Output the [X, Y] coordinate of the center of the cell containing the given text.  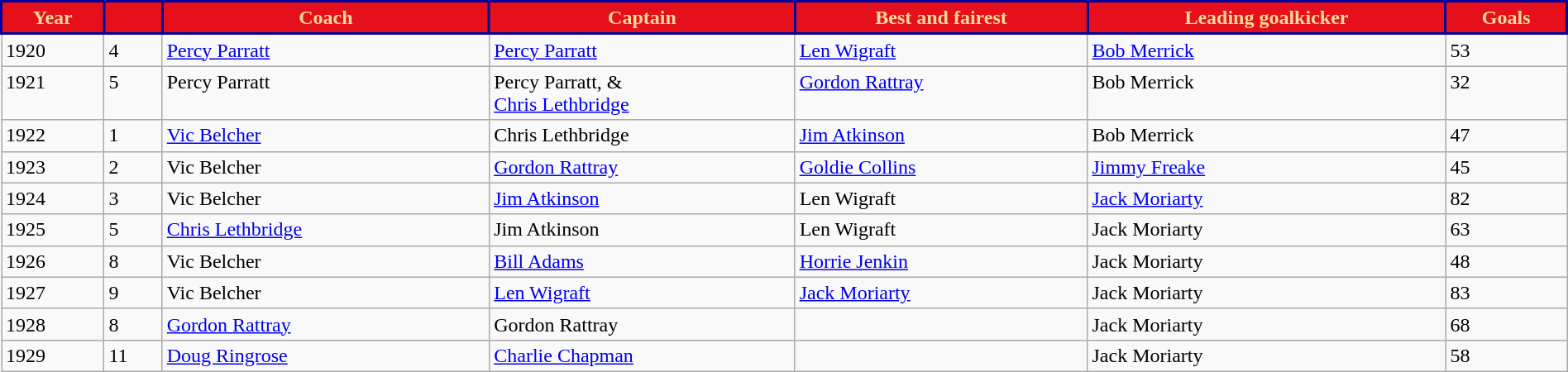
4 [133, 50]
Bill Adams [642, 261]
Year [53, 18]
2 [133, 167]
1926 [53, 261]
1925 [53, 230]
1924 [53, 198]
Leading goalkicker [1267, 18]
32 [1507, 93]
1922 [53, 136]
83 [1507, 293]
68 [1507, 324]
1928 [53, 324]
1927 [53, 293]
Charlie Chapman [642, 355]
Percy Parratt, &Chris Lethbridge [642, 93]
Coach [326, 18]
63 [1507, 230]
Captain [642, 18]
Goals [1507, 18]
Best and fairest [941, 18]
58 [1507, 355]
1920 [53, 50]
Horrie Jenkin [941, 261]
1921 [53, 93]
9 [133, 293]
48 [1507, 261]
47 [1507, 136]
11 [133, 355]
Doug Ringrose [326, 355]
Jimmy Freake [1267, 167]
1923 [53, 167]
53 [1507, 50]
1 [133, 136]
1929 [53, 355]
Goldie Collins [941, 167]
45 [1507, 167]
3 [133, 198]
82 [1507, 198]
